Return [X, Y] of the center of cell containing provided text 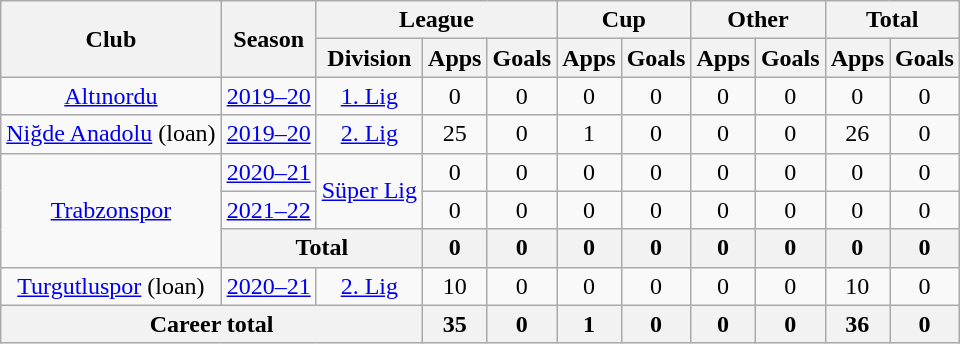
Altınordu [111, 96]
1. Lig [369, 96]
Division [369, 58]
Cup [624, 20]
Career total [212, 324]
26 [857, 134]
Season [268, 39]
League [436, 20]
Other [758, 20]
Club [111, 39]
36 [857, 324]
Süper Lig [369, 191]
Niğde Anadolu (loan) [111, 134]
25 [455, 134]
Turgutluspor (loan) [111, 286]
35 [455, 324]
Trabzonspor [111, 210]
2021–22 [268, 210]
